Return the (x, y) coordinate for the center point of the cell that contains the specified text.  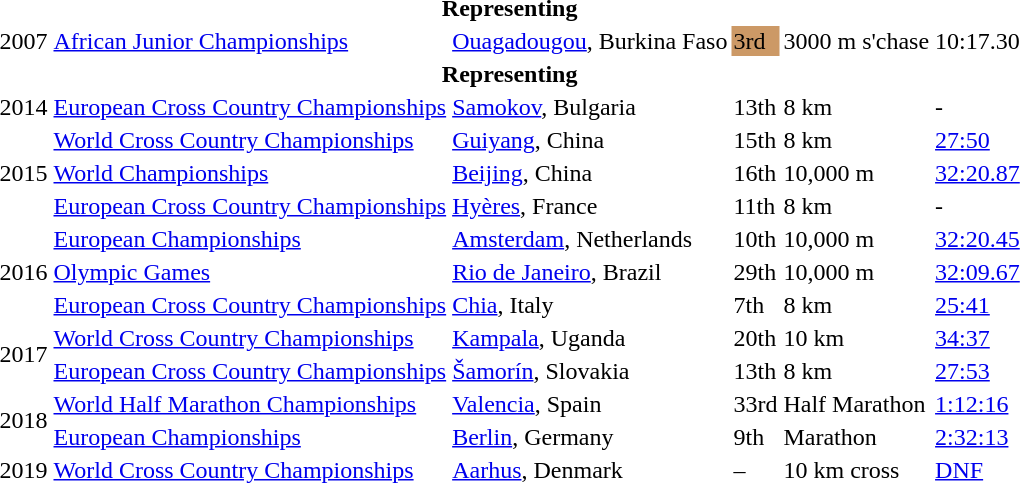
7th (756, 305)
African Junior Championships (250, 41)
29th (756, 272)
Marathon (856, 437)
10th (756, 239)
Beijing, China (590, 173)
Hyères, France (590, 206)
Samokov, Bulgaria (590, 107)
9th (756, 437)
Rio de Janeiro, Brazil (590, 272)
Kampala, Uganda (590, 338)
16th (756, 173)
World Championships (250, 173)
Amsterdam, Netherlands (590, 239)
11th (756, 206)
20th (756, 338)
Half Marathon (856, 404)
Ouagadougou, Burkina Faso (590, 41)
3rd (756, 41)
Guiyang, China (590, 140)
Chia, Italy (590, 305)
Valencia, Spain (590, 404)
Berlin, Germany (590, 437)
10 km (856, 338)
3000 m s'chase (856, 41)
Šamorín, Slovakia (590, 371)
World Half Marathon Championships (250, 404)
33rd (756, 404)
Olympic Games (250, 272)
15th (756, 140)
